Find where the given text appears and provide that cell's center as (x, y) coordinate. 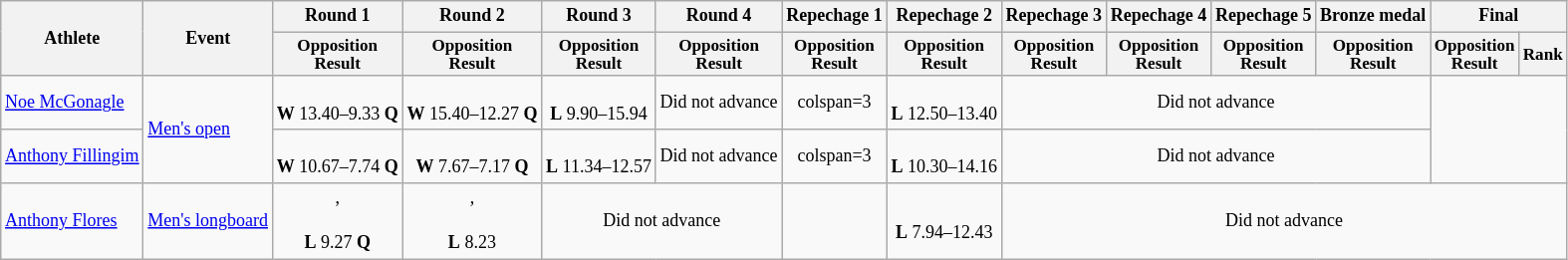
Repechage 2 (944, 16)
Round 4 (719, 16)
L 9.90–15.94 (600, 103)
L 11.34–12.57 (600, 156)
Round 2 (472, 16)
,L 9.27 Q (337, 221)
W 10.67–7.74 Q (337, 156)
W 7.67–7.17 Q (472, 156)
Round 1 (337, 16)
Repechage 4 (1158, 16)
Repechage 3 (1054, 16)
Anthony Flores (72, 221)
W 15.40–12.27 Q (472, 103)
W 13.40–9.33 Q (337, 103)
Noe McGonagle (72, 103)
Men's open (207, 130)
Athlete (72, 38)
Repechage 5 (1263, 16)
Repechage 1 (835, 16)
,L 8.23 (472, 221)
Bronze medal (1373, 16)
Rank (1543, 54)
Anthony Fillingim (72, 156)
Final (1498, 16)
Event (207, 38)
Men's longboard (207, 221)
L 12.50–13.40 (944, 103)
Round 3 (600, 16)
L 7.94–12.43 (944, 221)
L 10.30–14.16 (944, 156)
